Detect which cell encompasses the target text, then output its [X, Y] center coordinate. 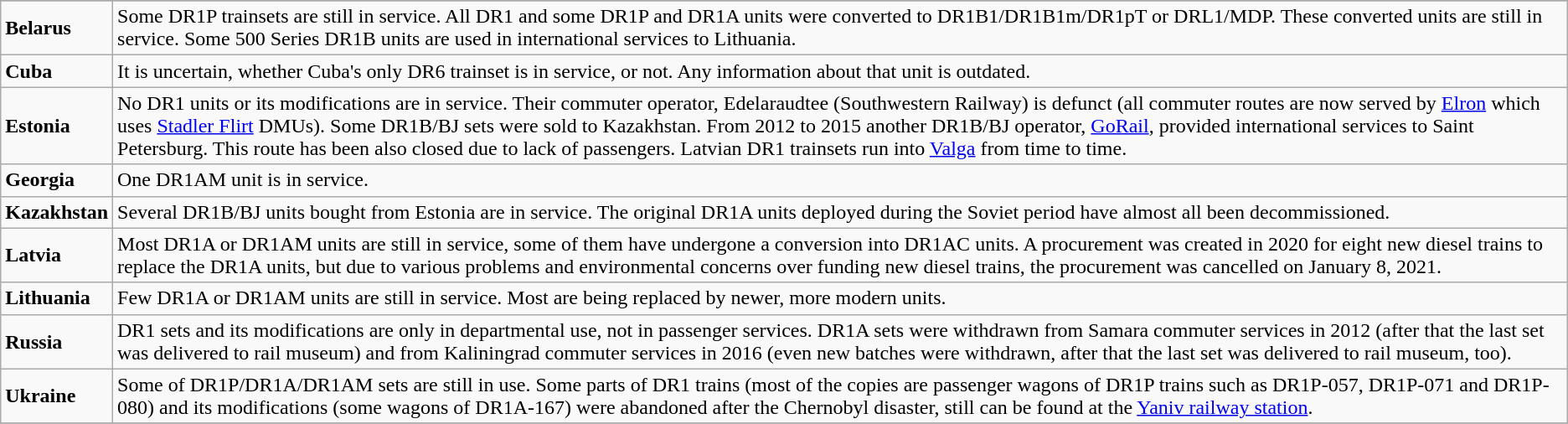
Latvia [57, 255]
Few DR1A or DR1AM units are still in service. Most are being replaced by newer, more modern units. [841, 298]
Georgia [57, 180]
It is uncertain, whether Cuba's only DR6 trainset is in service, or not. Any information about that unit is outdated. [841, 71]
Russia [57, 342]
Estonia [57, 126]
Ukraine [57, 396]
Cuba [57, 71]
Kazakhstan [57, 212]
One DR1AM unit is in service. [841, 180]
Belarus [57, 28]
Lithuania [57, 298]
